Scan for the cell matching the given text and deliver its [X, Y] coordinate at center. 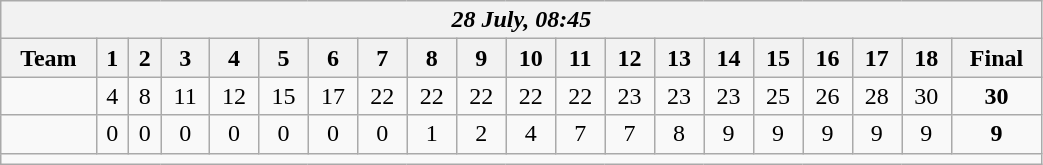
25 [778, 96]
3 [185, 58]
Final [996, 58]
26 [828, 96]
28 July, 08:45 [522, 20]
16 [828, 58]
Team [48, 58]
6 [332, 58]
10 [530, 58]
28 [876, 96]
14 [728, 58]
18 [926, 58]
13 [678, 58]
5 [284, 58]
